Locate the cell with the specified text and output its (X, Y) center coordinate. 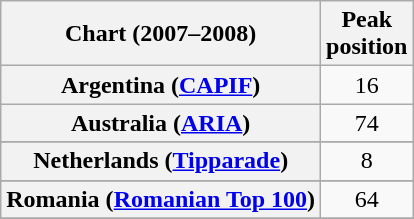
Argentina (CAPIF) (161, 85)
74 (367, 123)
Chart (2007–2008) (161, 34)
Netherlands (Tipparade) (161, 161)
64 (367, 199)
Peakposition (367, 34)
8 (367, 161)
16 (367, 85)
Australia (ARIA) (161, 123)
Romania (Romanian Top 100) (161, 199)
